Identify which cell holds the provided text, then report its (x, y) central coordinate. 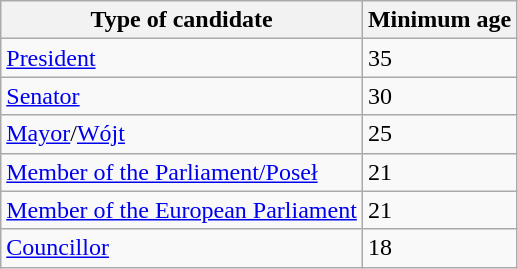
Mayor/Wójt (182, 134)
25 (439, 134)
Minimum age (439, 20)
18 (439, 248)
30 (439, 96)
Councillor (182, 248)
Senator (182, 96)
35 (439, 58)
Member of the Parliament/Poseł (182, 172)
President (182, 58)
Type of candidate (182, 20)
Member of the European Parliament (182, 210)
